Provide the (X, Y) coordinate of the cell's center where the given text is located.  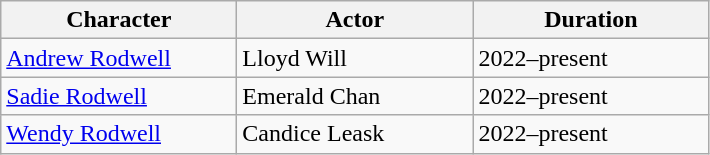
Sadie Rodwell (119, 96)
Character (119, 20)
Candice Leask (355, 134)
Emerald Chan (355, 96)
Wendy Rodwell (119, 134)
Lloyd Will (355, 58)
Andrew Rodwell (119, 58)
Actor (355, 20)
Duration (591, 20)
